Find where the given text appears and provide that cell's center as (x, y) coordinate. 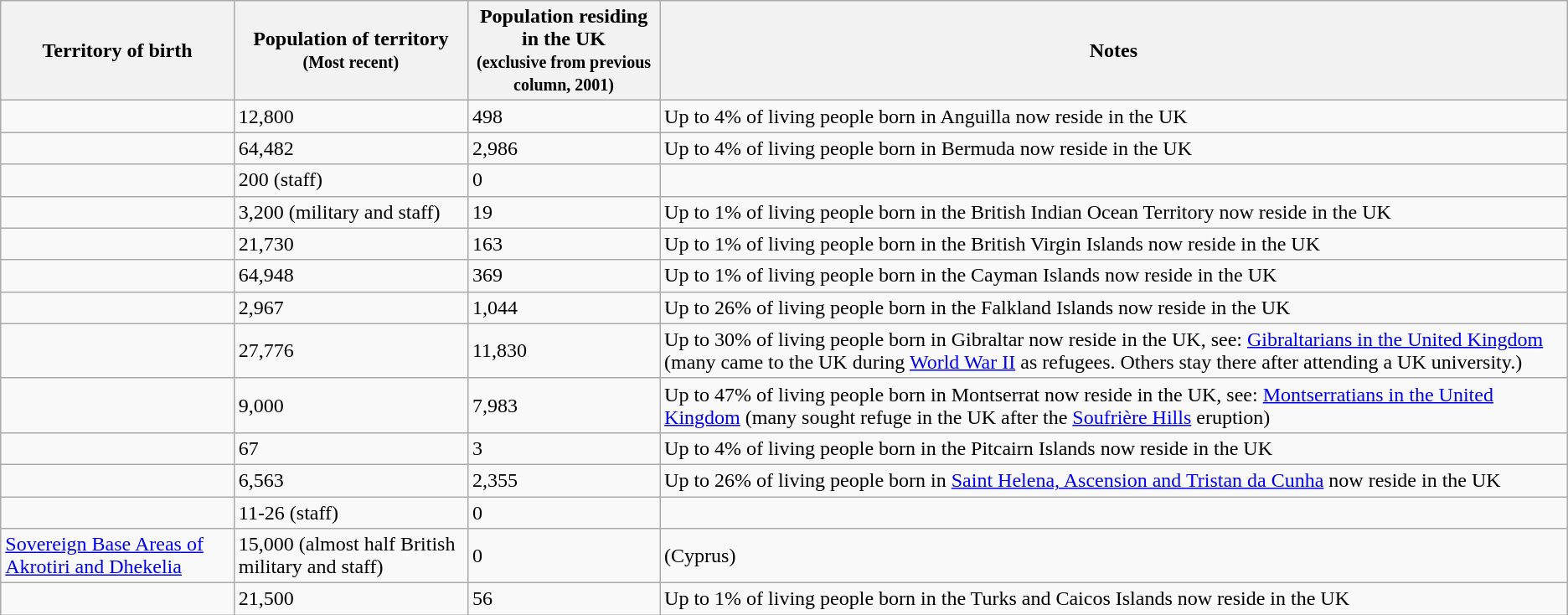
369 (563, 276)
Up to 1% of living people born in the British Indian Ocean Territory now reside in the UK (1114, 212)
27,776 (350, 350)
2,986 (563, 148)
21,730 (350, 244)
Up to 4% of living people born in Anguilla now reside in the UK (1114, 116)
64,482 (350, 148)
200 (staff) (350, 180)
6,563 (350, 480)
Up to 26% of living people born in the Falkland Islands now reside in the UK (1114, 307)
1,044 (563, 307)
19 (563, 212)
Up to 1% of living people born in the British Virgin Islands now reside in the UK (1114, 244)
9,000 (350, 406)
11,830 (563, 350)
3,200 (military and staff) (350, 212)
11-26 (staff) (350, 512)
Territory of birth (117, 50)
21,500 (350, 599)
(Cyprus) (1114, 556)
Notes (1114, 50)
Up to 4% of living people born in Bermuda now reside in the UK (1114, 148)
7,983 (563, 406)
Up to 1% of living people born in the Turks and Caicos Islands now reside in the UK (1114, 599)
64,948 (350, 276)
Population of territory(Most recent) (350, 50)
Up to 1% of living people born in the Cayman Islands now reside in the UK (1114, 276)
163 (563, 244)
Up to 26% of living people born in Saint Helena, Ascension and Tristan da Cunha now reside in the UK (1114, 480)
2,355 (563, 480)
498 (563, 116)
56 (563, 599)
Population residing in the UK(exclusive from previous column, 2001) (563, 50)
Up to 4% of living people born in the Pitcairn Islands now reside in the UK (1114, 448)
2,967 (350, 307)
12,800 (350, 116)
3 (563, 448)
67 (350, 448)
15,000 (almost half British military and staff) (350, 556)
Sovereign Base Areas of Akrotiri and Dhekelia (117, 556)
